Pinpoint the cell where the given text exists, returning its (X, Y) midpoint coordinate. 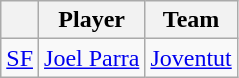
Joventut (191, 58)
Player (92, 20)
Team (191, 20)
Joel Parra (92, 58)
SF (20, 58)
